Find where the given text appears and provide that cell's center as [x, y] coordinate. 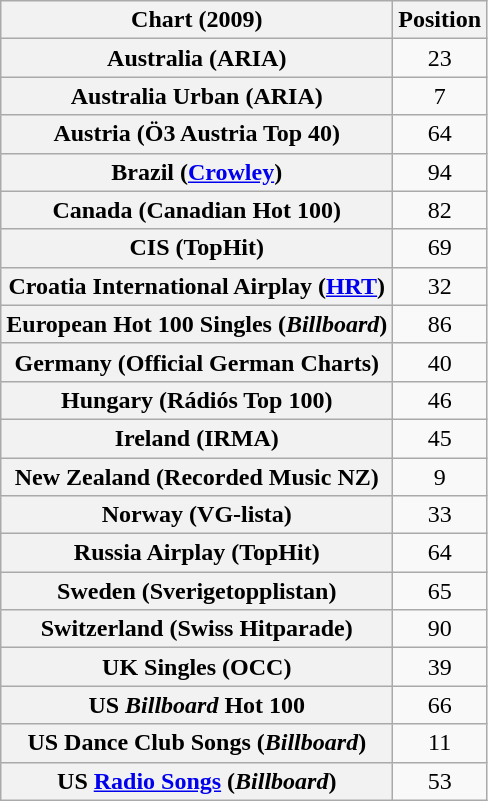
Russia Airplay (TopHit) [197, 553]
Australia (ARIA) [197, 58]
39 [440, 667]
Croatia International Airplay (HRT) [197, 286]
Australia Urban (ARIA) [197, 96]
45 [440, 438]
9 [440, 477]
Austria (Ö3 Austria Top 40) [197, 134]
European Hot 100 Singles (Billboard) [197, 324]
CIS (TopHit) [197, 248]
US Dance Club Songs (Billboard) [197, 743]
Canada (Canadian Hot 100) [197, 210]
53 [440, 781]
90 [440, 629]
33 [440, 515]
Sweden (Sverigetopplistan) [197, 591]
7 [440, 96]
86 [440, 324]
New Zealand (Recorded Music NZ) [197, 477]
UK Singles (OCC) [197, 667]
Position [440, 20]
65 [440, 591]
Hungary (Rádiós Top 100) [197, 400]
46 [440, 400]
Chart (2009) [197, 20]
94 [440, 172]
Brazil (Crowley) [197, 172]
69 [440, 248]
82 [440, 210]
32 [440, 286]
Norway (VG-lista) [197, 515]
Ireland (IRMA) [197, 438]
US Radio Songs (Billboard) [197, 781]
Switzerland (Swiss Hitparade) [197, 629]
11 [440, 743]
US Billboard Hot 100 [197, 705]
23 [440, 58]
40 [440, 362]
66 [440, 705]
Germany (Official German Charts) [197, 362]
